Return the (x, y) coordinate for the center point of the cell that contains the specified text.  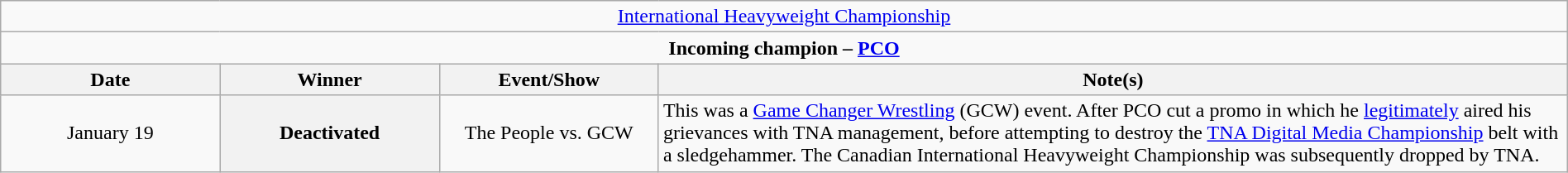
Event/Show (549, 79)
Winner (329, 79)
January 19 (111, 133)
Incoming champion – PCO (784, 48)
The People vs. GCW (549, 133)
Deactivated (329, 133)
Note(s) (1113, 79)
Date (111, 79)
International Heavyweight Championship (784, 17)
